Extract the (x, y) coordinate from the center of the cell holding the provided text.  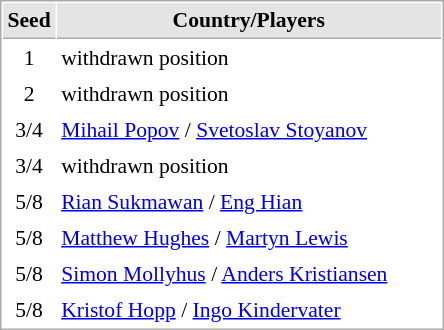
1 (29, 57)
Seed (29, 21)
Simon Mollyhus / Anders Kristiansen (249, 273)
Mihail Popov / Svetoslav Stoyanov (249, 129)
Country/Players (249, 21)
Kristof Hopp / Ingo Kindervater (249, 309)
Rian Sukmawan / Eng Hian (249, 201)
Matthew Hughes / Martyn Lewis (249, 237)
2 (29, 93)
